Provide the (X, Y) coordinate of the cell's center where the given text is located.  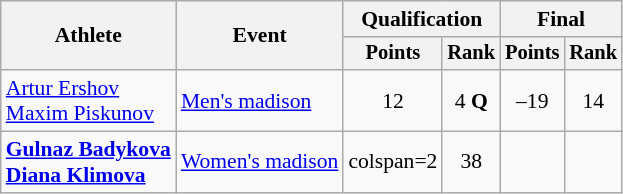
38 (471, 162)
Event (260, 36)
colspan=2 (392, 162)
Athlete (88, 36)
–19 (532, 100)
4 Q (471, 100)
Qualification (422, 19)
Final (561, 19)
Gulnaz BadykovaDiana Klimova (88, 162)
Men's madison (260, 100)
Artur ErshovMaxim Piskunov (88, 100)
12 (392, 100)
14 (593, 100)
Women's madison (260, 162)
